For the text-containing cell, return its midpoint in (x, y) coordinate format. 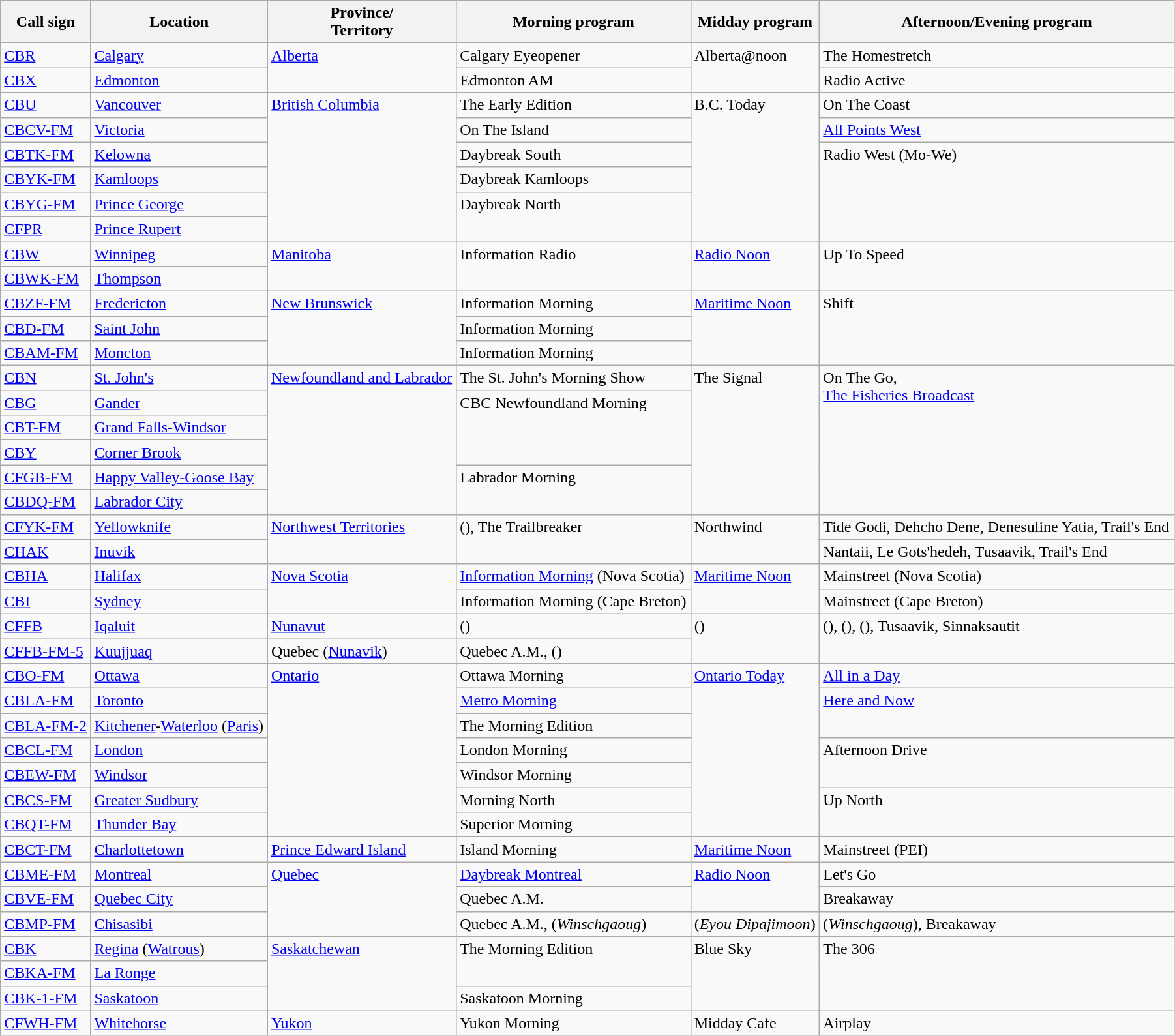
CBHA (46, 576)
Quebec A.M. (574, 899)
Daybreak North (574, 216)
CBCT-FM (46, 850)
Quebec A.M., (Winschgaoug) (574, 924)
CBX (46, 80)
Inuvik (179, 552)
Yukon (361, 1023)
CBAM-FM (46, 353)
CBK-1-FM (46, 998)
Whitehorse (179, 1023)
Breakaway (997, 899)
CFFB (46, 626)
CBLA-FM-2 (46, 726)
CBY (46, 452)
CBO-FM (46, 675)
Moncton (179, 353)
Alberta (361, 68)
(), (), (), Tusaavik, Sinnaksautit (997, 638)
CBCS-FM (46, 800)
Information Morning (Nova Scotia) (574, 576)
Saskatoon (179, 998)
Saskatchewan (361, 973)
Northwest Territories (361, 539)
Daybreak South (574, 155)
Quebec (Nunavik) (361, 651)
CBCV-FM (46, 130)
CBT-FM (46, 428)
Corner Brook (179, 452)
Call sign (46, 22)
Montreal (179, 874)
Quebec A.M., () (574, 651)
CBEW-FM (46, 775)
Edmonton (179, 80)
Thompson (179, 278)
CBLA-FM (46, 700)
(Winschgaoug), Breakaway (997, 924)
All Points West (997, 130)
Ontario Today (755, 750)
Regina (Watrous) (179, 949)
New Brunswick (361, 328)
Shift (997, 328)
Winnipeg (179, 254)
Halifax (179, 576)
London (179, 750)
Ottawa (179, 675)
The Early Edition (574, 105)
Quebec City (179, 899)
CBTK-FM (46, 155)
(Eyou Dipajimoon) (755, 924)
Mainstreet (Cape Breton) (997, 601)
Daybreak Kamloops (574, 179)
CBWK-FM (46, 278)
On The Coast (997, 105)
Nova Scotia (361, 589)
La Ronge (179, 973)
CFYK-FM (46, 527)
St. John's (179, 378)
Midday Cafe (755, 1023)
Manitoba (361, 266)
CBI (46, 601)
Kuujjuaq (179, 651)
Grand Falls-Windsor (179, 428)
Airplay (997, 1023)
Quebec (361, 899)
Blue Sky (755, 973)
On The Go,The Fisheries Broadcast (997, 440)
Mainstreet (Nova Scotia) (997, 576)
CBK (46, 949)
CBU (46, 105)
Calgary (179, 55)
CBD-FM (46, 328)
On The Island (574, 130)
CBYK-FM (46, 179)
Tide Godi, Dehcho Dene, Denesuline Yatia, Trail's End (997, 527)
CBMP-FM (46, 924)
Edmonton AM (574, 80)
CBYG-FM (46, 204)
Thunder Bay (179, 825)
Yellowknife (179, 527)
CBC Newfoundland Morning (574, 428)
Up To Speed (997, 266)
Nunavut (361, 626)
CBG (46, 403)
CFGB-FM (46, 477)
Province/Territory (361, 22)
Fredericton (179, 303)
CFWH-FM (46, 1023)
CBZF-FM (46, 303)
Ontario (361, 750)
Information Radio (574, 266)
Nantaii, Le Gots'hedeh, Tusaavik, Trail's End (997, 552)
Iqaluit (179, 626)
Prince George (179, 204)
Afternoon Drive (997, 763)
CFPR (46, 229)
The Homestretch (997, 55)
Prince Rupert (179, 229)
Happy Valley-Goose Bay (179, 477)
Morning program (574, 22)
Ottawa Morning (574, 675)
Kamloops (179, 179)
All in a Day (997, 675)
Radio West (Mo-We) (997, 192)
Labrador Morning (574, 490)
CBW (46, 254)
Island Morning (574, 850)
B.C. Today (755, 167)
Morning North (574, 800)
CBN (46, 378)
Kelowna (179, 155)
Midday program (755, 22)
CBQT-FM (46, 825)
CBKA-FM (46, 973)
British Columbia (361, 167)
Chisasibi (179, 924)
Let's Go (997, 874)
Yukon Morning (574, 1023)
CBDQ-FM (46, 502)
Vancouver (179, 105)
Calgary Eyeopener (574, 55)
Windsor (179, 775)
CHAK (46, 552)
Newfoundland and Labrador (361, 440)
Toronto (179, 700)
Saskatoon Morning (574, 998)
Location (179, 22)
Mainstreet (PEI) (997, 850)
Here and Now (997, 713)
Charlottetown (179, 850)
(), The Trailbreaker (574, 539)
Radio Active (997, 80)
Metro Morning (574, 700)
Northwind (755, 539)
Windsor Morning (574, 775)
Victoria (179, 130)
Labrador City (179, 502)
Sydney (179, 601)
CBR (46, 55)
London Morning (574, 750)
Prince Edward Island (361, 850)
Alberta@noon (755, 68)
CFFB-FM-5 (46, 651)
CBME-FM (46, 874)
The 306 (997, 973)
Daybreak Montreal (574, 874)
Greater Sudbury (179, 800)
Up North (997, 812)
Superior Morning (574, 825)
CBCL-FM (46, 750)
Information Morning (Cape Breton) (574, 601)
Kitchener-Waterloo (Paris) (179, 726)
Gander (179, 403)
The Signal (755, 440)
Saint John (179, 328)
Afternoon/Evening program (997, 22)
CBVE-FM (46, 899)
The St. John's Morning Show (574, 378)
